From the cell containing the given text, extract its center point as (x, y) coordinate. 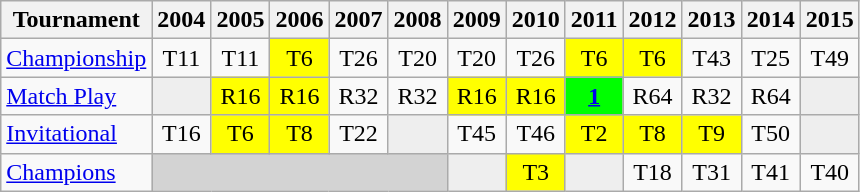
T43 (712, 58)
T40 (830, 172)
2004 (182, 20)
2009 (476, 20)
T9 (712, 134)
T2 (594, 134)
2014 (770, 20)
2013 (712, 20)
2005 (240, 20)
Champions (76, 172)
1 (594, 96)
T46 (536, 134)
2007 (358, 20)
2006 (300, 20)
Championship (76, 58)
T22 (358, 134)
T25 (770, 58)
T45 (476, 134)
T18 (652, 172)
T3 (536, 172)
T50 (770, 134)
Match Play (76, 96)
T16 (182, 134)
T41 (770, 172)
2010 (536, 20)
Invitational (76, 134)
2008 (418, 20)
2011 (594, 20)
T31 (712, 172)
Tournament (76, 20)
T49 (830, 58)
2015 (830, 20)
2012 (652, 20)
